Output the [x, y] coordinate of the center of the cell containing the given text.  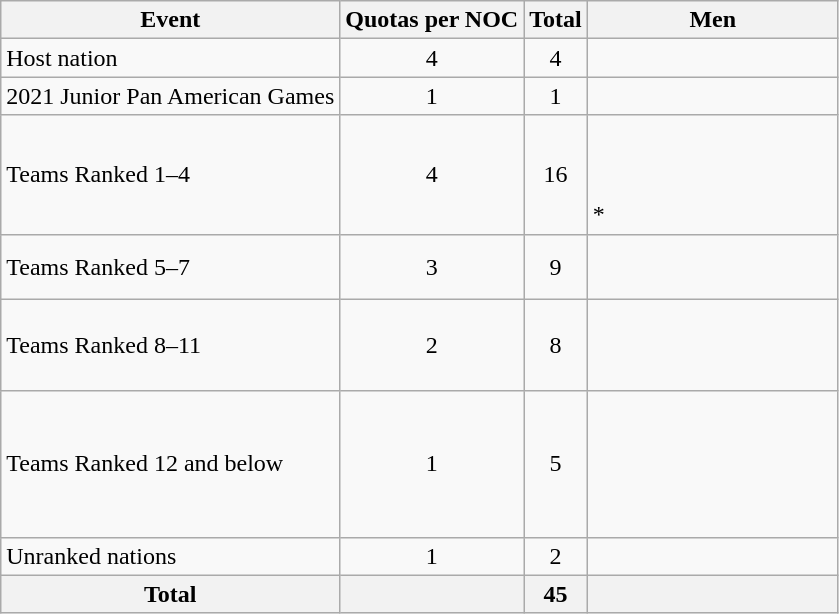
16 [556, 174]
Teams Ranked 1–4 [170, 174]
5 [556, 464]
3 [432, 266]
Quotas per NOC [432, 20]
45 [556, 594]
Event [170, 20]
Teams Ranked 12 and below [170, 464]
Men [712, 20]
* [712, 174]
Host nation [170, 58]
2021 Junior Pan American Games [170, 96]
8 [556, 345]
Teams Ranked 5–7 [170, 266]
Unranked nations [170, 556]
Teams Ranked 8–11 [170, 345]
9 [556, 266]
